Determine the [X, Y] coordinate at the center of the cell enclosing the given text.  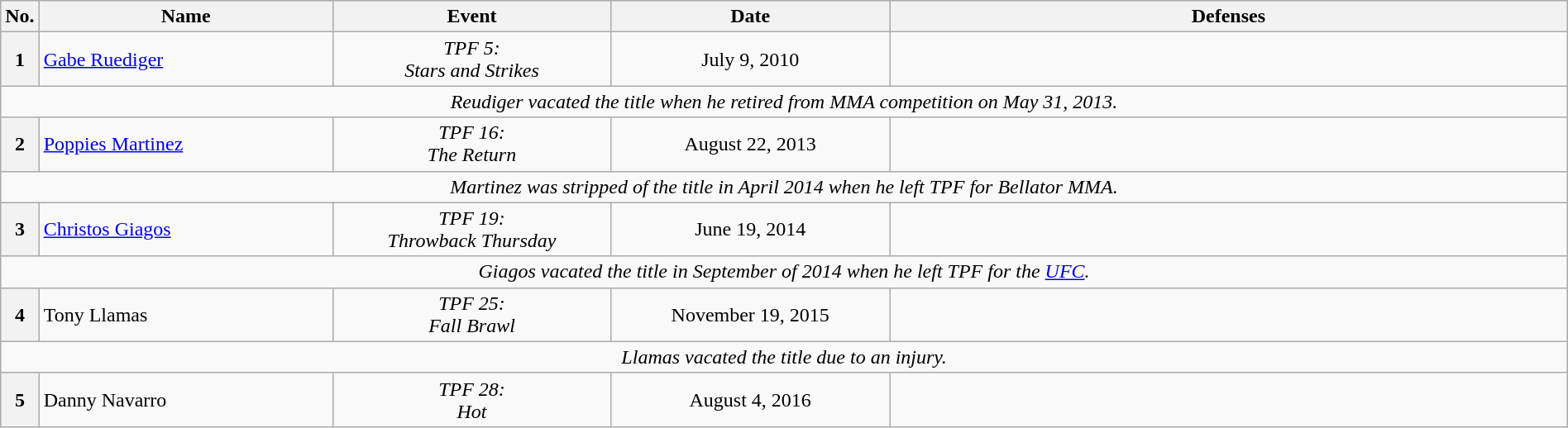
No. [20, 17]
3 [20, 230]
Gabe Ruediger [185, 59]
November 19, 2015 [751, 314]
1 [20, 59]
5 [20, 400]
Event [471, 17]
Poppies Martinez [185, 144]
Llamas vacated the title due to an injury. [784, 357]
Date [751, 17]
TPF 5:Stars and Strikes [471, 59]
Giagos vacated the title in September of 2014 when he left TPF for the UFC. [784, 272]
July 9, 2010 [751, 59]
Reudiger vacated the title when he retired from MMA competition on May 31, 2013. [784, 102]
Danny Navarro [185, 400]
TPF 19:Throwback Thursday [471, 230]
2 [20, 144]
TPF 28:Hot [471, 400]
Christos Giagos [185, 230]
4 [20, 314]
June 19, 2014 [751, 230]
TPF 25:Fall Brawl [471, 314]
Defenses [1229, 17]
August 22, 2013 [751, 144]
Tony Llamas [185, 314]
August 4, 2016 [751, 400]
Martinez was stripped of the title in April 2014 when he left TPF for Bellator MMA. [784, 187]
Name [185, 17]
TPF 16:The Return [471, 144]
